Find where the given text appears and provide that cell's center as (x, y) coordinate. 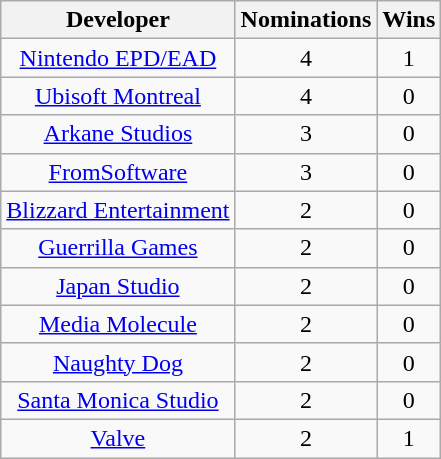
Nominations (306, 20)
Valve (118, 438)
Japan Studio (118, 286)
Naughty Dog (118, 362)
FromSoftware (118, 172)
Nintendo EPD/EAD (118, 58)
Wins (409, 20)
Guerrilla Games (118, 248)
Santa Monica Studio (118, 400)
Media Molecule (118, 324)
Blizzard Entertainment (118, 210)
Arkane Studios (118, 134)
Ubisoft Montreal (118, 96)
Developer (118, 20)
